Pinpoint the cell where the given text exists, returning its (X, Y) midpoint coordinate. 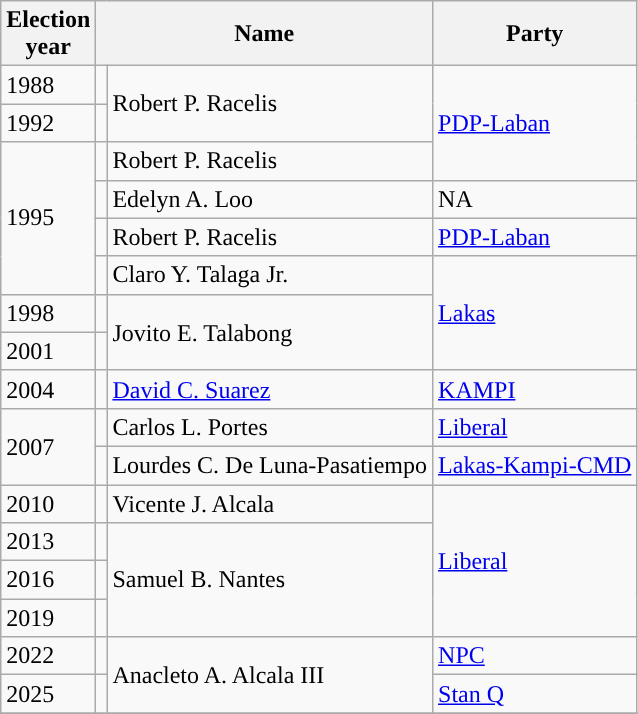
2025 (48, 694)
2007 (48, 446)
2013 (48, 542)
Vicente J. Alcala (270, 503)
1995 (48, 218)
Jovito E. Talabong (270, 332)
Claro Y. Talaga Jr. (270, 275)
Anacleto A. Alcala III (270, 675)
2010 (48, 503)
Lourdes C. De Luna-Pasatiempo (270, 465)
2019 (48, 618)
Stan Q (535, 694)
Lakas (535, 313)
1988 (48, 85)
1992 (48, 123)
Samuel B. Nantes (270, 580)
Edelyn A. Loo (270, 199)
NA (535, 199)
2022 (48, 656)
2001 (48, 351)
Carlos L. Portes (270, 427)
2016 (48, 580)
2004 (48, 389)
Electionyear (48, 34)
Name (264, 34)
KAMPI (535, 389)
1998 (48, 313)
Lakas-Kampi-CMD (535, 465)
David C. Suarez (270, 389)
Party (535, 34)
NPC (535, 656)
